Return [x, y] of the center of cell containing provided text 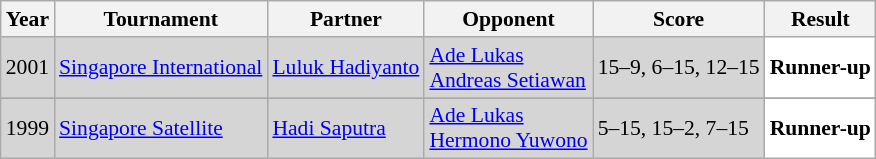
5–15, 15–2, 7–15 [679, 128]
Partner [346, 19]
Hadi Saputra [346, 128]
1999 [28, 128]
Ade Lukas Hermono Yuwono [508, 128]
Singapore International [160, 68]
Luluk Hadiyanto [346, 68]
Tournament [160, 19]
Opponent [508, 19]
Year [28, 19]
Result [820, 19]
15–9, 6–15, 12–15 [679, 68]
2001 [28, 68]
Singapore Satellite [160, 128]
Ade Lukas Andreas Setiawan [508, 68]
Score [679, 19]
